Scan for the cell matching the given text and deliver its (X, Y) coordinate at center. 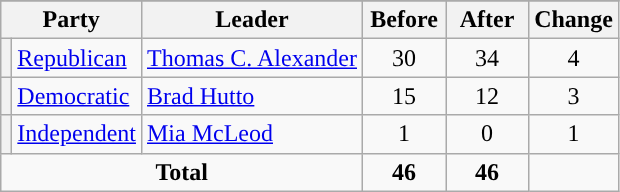
4 (574, 58)
30 (404, 58)
Total (182, 172)
Republican (77, 58)
After (488, 20)
12 (488, 96)
34 (488, 58)
Mia McLeod (252, 134)
Independent (77, 134)
Leader (252, 20)
Democratic (77, 96)
Brad Hutto (252, 96)
3 (574, 96)
Thomas C. Alexander (252, 58)
Party (72, 20)
Change (574, 20)
Before (404, 20)
0 (488, 134)
15 (404, 96)
